Capture the cell that displays the provided text and extract its [X, Y] central coordinate. 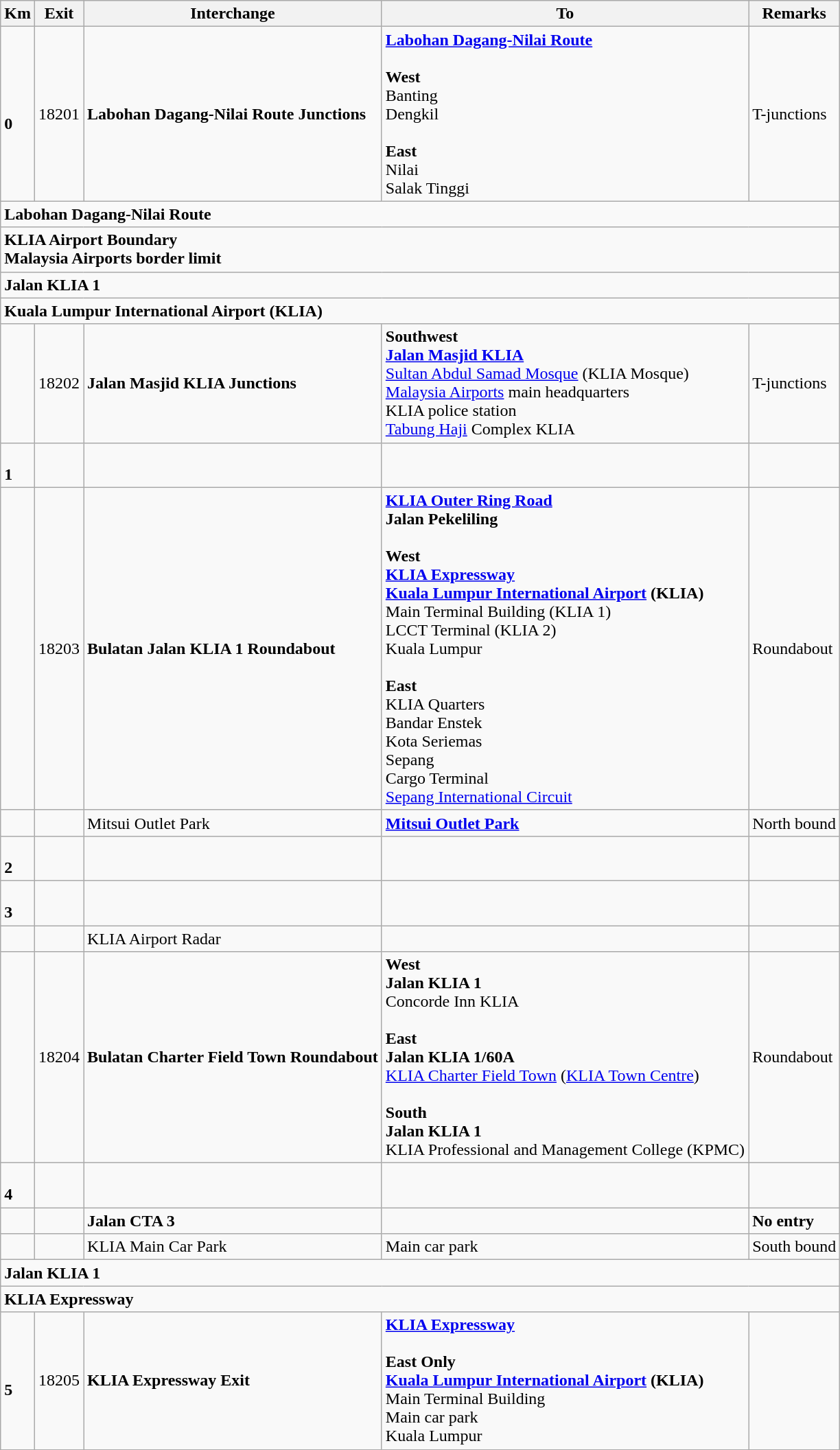
Bulatan Jalan KLIA 1 Roundabout [233, 648]
18201 [59, 114]
Jalan CTA 3 [233, 1221]
KLIA Expressway Exit [233, 1381]
Bulatan Charter Field Town Roundabout [233, 1057]
Southwest Jalan Masjid KLIASultan Abdul Samad Mosque (KLIA Mosque)Malaysia Airports main headquartersKLIA police stationTabung Haji Complex KLIA [565, 383]
5 [18, 1381]
0 [18, 114]
Jalan Masjid KLIA Junctions [233, 383]
KLIA ExpresswayEast Only Kuala Lumpur International Airport (KLIA) Main Terminal Building Main car park Kuala Lumpur [565, 1381]
Interchange [233, 14]
KLIA Main Car Park [233, 1247]
1 [18, 465]
Labohan Dagang-Nilai RouteWest Banting DengkilEast Nilai Salak Tinggi [565, 114]
KLIA Airport BoundaryMalaysia Airports border limit [420, 250]
Main car park [565, 1247]
Exit [59, 14]
KLIA Expressway [420, 1299]
3 [18, 903]
18203 [59, 648]
18205 [59, 1381]
To [565, 14]
2 [18, 858]
Labohan Dagang-Nilai Route [420, 214]
Kuala Lumpur International Airport (KLIA) [420, 311]
4 [18, 1186]
Km [18, 14]
18204 [59, 1057]
Remarks [795, 14]
No entry [795, 1221]
North bound [795, 823]
KLIA Airport Radar [233, 938]
Labohan Dagang-Nilai Route Junctions [233, 114]
18202 [59, 383]
South bound [795, 1247]
